Output the [x, y] coordinate of the center of the cell containing the given text.  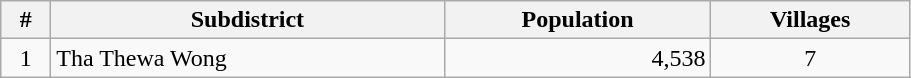
Subdistrict [248, 20]
# [26, 20]
Villages [810, 20]
7 [810, 58]
Tha Thewa Wong [248, 58]
1 [26, 58]
4,538 [578, 58]
Population [578, 20]
